Extract the (X, Y) coordinate from the center of the cell holding the provided text.  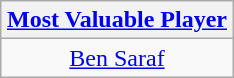
Ben Saraf (116, 58)
Most Valuable Player (116, 20)
